Detect which cell encompasses the target text, then output its (x, y) center coordinate. 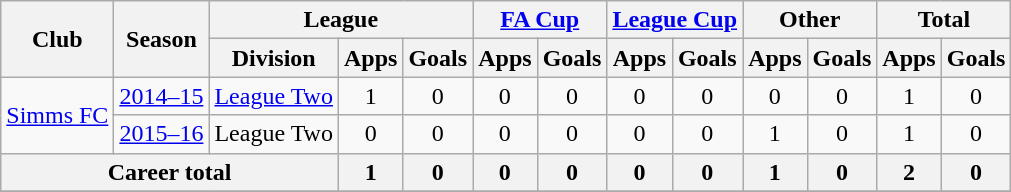
Career total (170, 172)
Simms FC (58, 115)
FA Cup (540, 20)
League Cup (675, 20)
League (341, 20)
Division (274, 58)
Total (944, 20)
2015–16 (162, 134)
2 (909, 172)
Season (162, 39)
Club (58, 39)
2014–15 (162, 96)
Other (810, 20)
